Scan for the cell matching the given text and deliver its (x, y) coordinate at center. 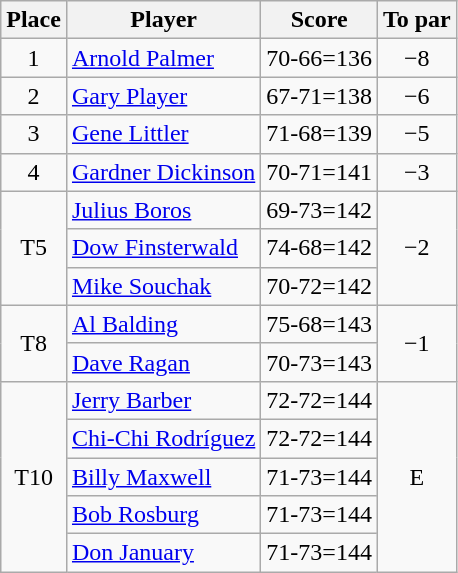
Place (34, 20)
−3 (416, 172)
Julius Boros (163, 210)
74-68=142 (320, 248)
Score (320, 20)
Mike Souchak (163, 286)
−6 (416, 96)
Billy Maxwell (163, 477)
Gene Littler (163, 134)
−8 (416, 58)
Gardner Dickinson (163, 172)
71-68=139 (320, 134)
Jerry Barber (163, 400)
E (416, 476)
1 (34, 58)
70-72=142 (320, 286)
Gary Player (163, 96)
T5 (34, 248)
−2 (416, 248)
T8 (34, 343)
−5 (416, 134)
Chi-Chi Rodríguez (163, 438)
−1 (416, 343)
70-73=143 (320, 362)
To par (416, 20)
3 (34, 134)
70-71=141 (320, 172)
Don January (163, 553)
75-68=143 (320, 324)
70-66=136 (320, 58)
T10 (34, 476)
Arnold Palmer (163, 58)
Dow Finsterwald (163, 248)
67-71=138 (320, 96)
Bob Rosburg (163, 515)
2 (34, 96)
Al Balding (163, 324)
Dave Ragan (163, 362)
4 (34, 172)
Player (163, 20)
69-73=142 (320, 210)
